Return (x, y) of the center of cell containing provided text 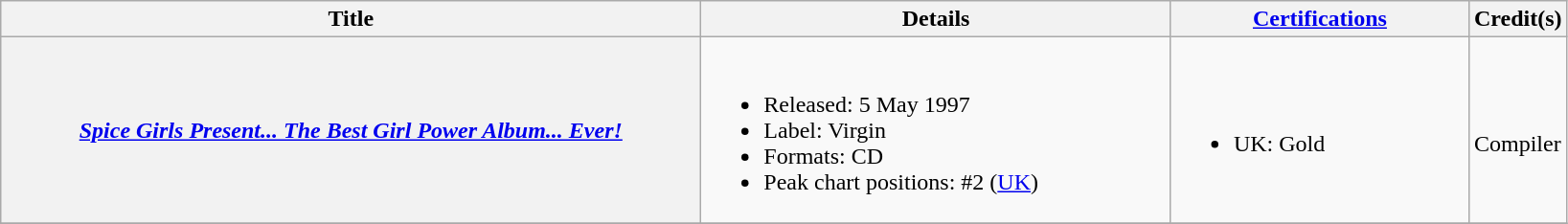
Released: 5 May 1997Label: VirginFormats: CDPeak chart positions: #2 (UK) (937, 130)
Title (351, 19)
Certifications (1320, 19)
Spice Girls Present... The Best Girl Power Album... Ever! (351, 130)
Details (937, 19)
Compiler (1517, 130)
Credit(s) (1517, 19)
UK: Gold (1320, 130)
